Find where the given text appears and provide that cell's center as [X, Y] coordinate. 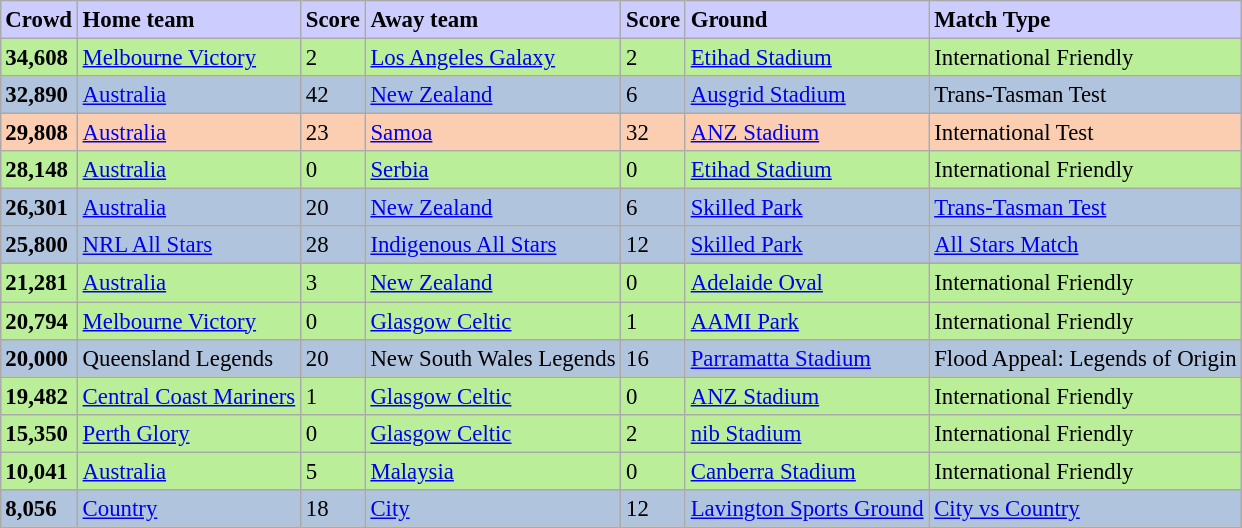
21,281 [38, 283]
19,482 [38, 396]
3 [332, 283]
42 [332, 95]
Samoa [493, 133]
16 [654, 358]
Indigenous All Stars [493, 245]
32,890 [38, 95]
15,350 [38, 433]
Parramatta Stadium [806, 358]
Away team [493, 20]
Crowd [38, 20]
32 [654, 133]
Ausgrid Stadium [806, 95]
Queensland Legends [188, 358]
Central Coast Mariners [188, 396]
Malaysia [493, 471]
34,608 [38, 58]
18 [332, 509]
28 [332, 245]
23 [332, 133]
Serbia [493, 170]
Adelaide Oval [806, 283]
Los Angeles Galaxy [493, 58]
8,056 [38, 509]
26,301 [38, 208]
NRL All Stars [188, 245]
All Stars Match [1086, 245]
New South Wales Legends [493, 358]
AAMI Park [806, 321]
City [493, 509]
Canberra Stadium [806, 471]
City vs Country [1086, 509]
29,808 [38, 133]
Match Type [1086, 20]
25,800 [38, 245]
Perth Glory [188, 433]
Flood Appeal: Legends of Origin [1086, 358]
Ground [806, 20]
5 [332, 471]
20,794 [38, 321]
Home team [188, 20]
28,148 [38, 170]
10,041 [38, 471]
International Test [1086, 133]
Country [188, 509]
nib Stadium [806, 433]
20,000 [38, 358]
Lavington Sports Ground [806, 509]
